Return the [x, y] coordinate for the center point of the cell that contains the specified text.  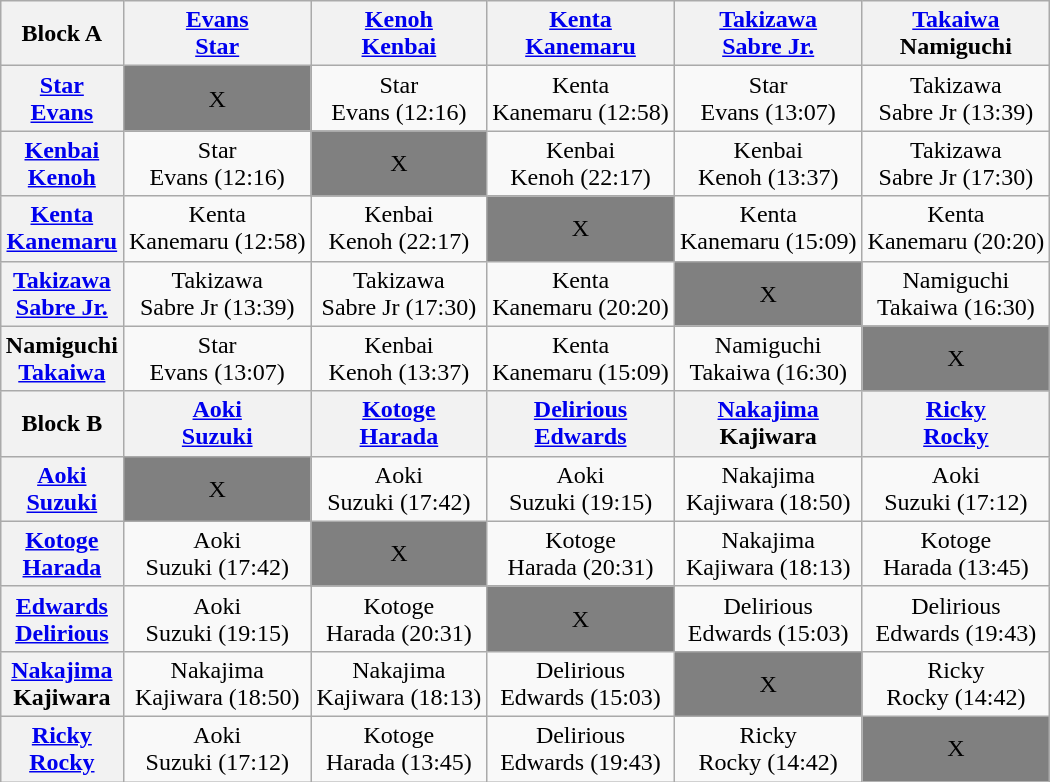
Block A [62, 34]
EvansStar [217, 34]
KenbaiKenoh [62, 164]
KenohKenbai [399, 34]
Block B [62, 424]
NamiguchiTakaiwa [62, 358]
DeliriousEdwards [581, 424]
EdwardsDelirious [62, 618]
TakaiwaNamiguchi [956, 34]
StarEvans [62, 98]
